Provide the [x, y] coordinate of the cell's center where the given text is located.  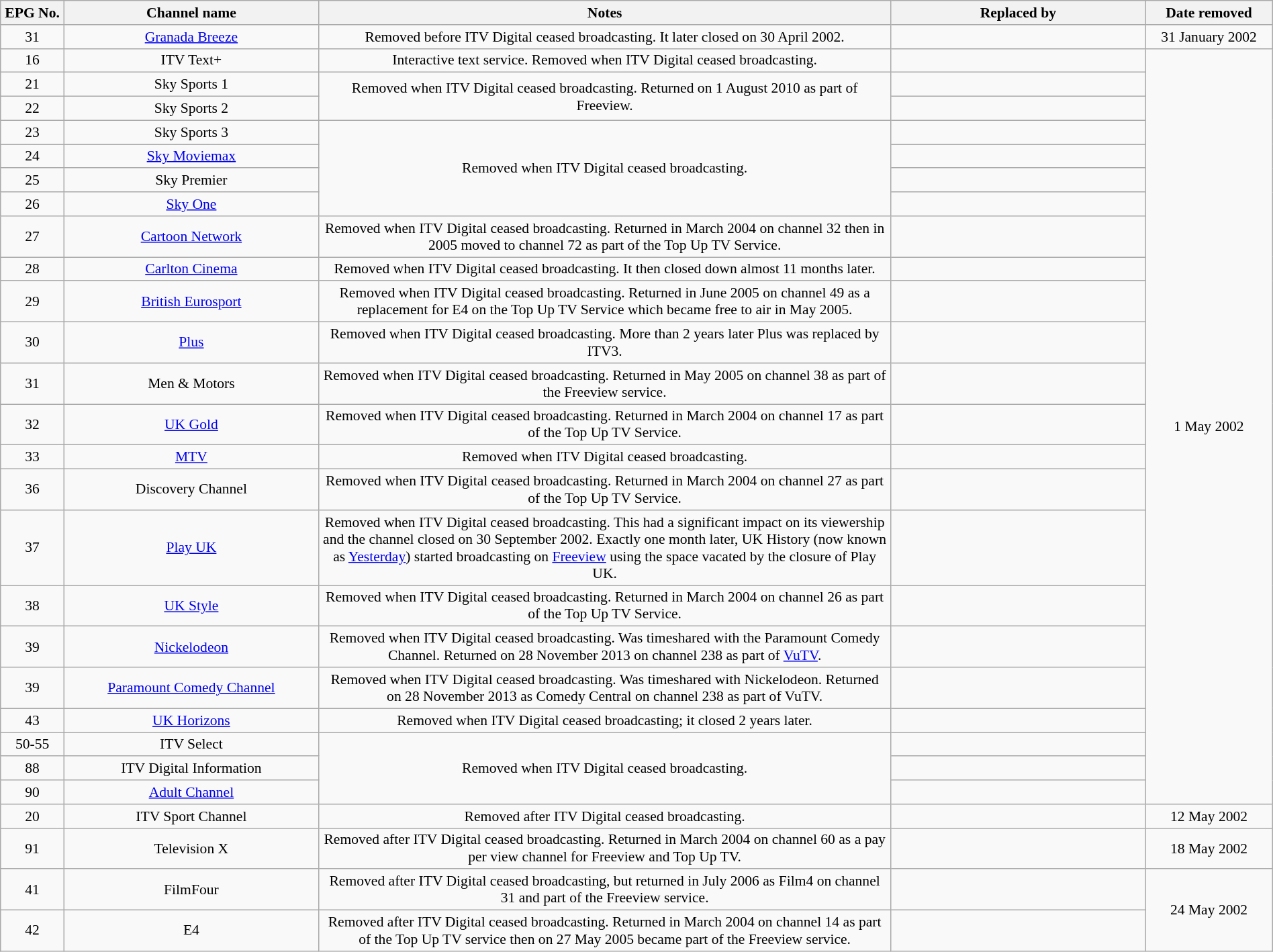
23 [32, 132]
24 May 2002 [1209, 910]
Date removed [1209, 13]
Sky Sports 1 [191, 85]
18 May 2002 [1209, 849]
42 [32, 931]
FilmFour [191, 890]
ITV Digital Information [191, 769]
Notes [604, 13]
37 [32, 548]
Removed after ITV Digital ceased broadcasting, but returned in July 2006 as Film4 on channel 31 and part of the Freeview service. [604, 890]
Removed when ITV Digital ceased broadcasting. More than 2 years later Plus was replaced by ITV3. [604, 342]
20 [32, 816]
Removed when ITV Digital ceased broadcasting; it closed 2 years later. [604, 720]
31 January 2002 [1209, 37]
Sky Sports 2 [191, 109]
Removed when ITV Digital ceased broadcasting. Returned in March 2004 on channel 32 then in 2005 moved to channel 72 as part of the Top Up TV Service. [604, 236]
Play UK [191, 548]
ITV Sport Channel [191, 816]
28 [32, 269]
Sky Premier [191, 181]
Adult Channel [191, 792]
50-55 [32, 745]
1 May 2002 [1209, 426]
32 [32, 424]
Nickelodeon [191, 647]
Interactive text service. Removed when ITV Digital ceased broadcasting. [604, 60]
91 [32, 849]
12 May 2002 [1209, 816]
UK Horizons [191, 720]
ITV Select [191, 745]
33 [32, 457]
Removed when ITV Digital ceased broadcasting. Returned in March 2004 on channel 26 as part of the Top Up TV Service. [604, 606]
88 [32, 769]
43 [32, 720]
Removed after ITV Digital ceased broadcasting. Returned in March 2004 on channel 60 as a pay per view channel for Freeview and Top Up TV. [604, 849]
30 [32, 342]
British Eurosport [191, 302]
Television X [191, 849]
Removed when ITV Digital ceased broadcasting. Returned in March 2004 on channel 27 as part of the Top Up TV Service. [604, 490]
Paramount Comedy Channel [191, 687]
ITV Text+ [191, 60]
Plus [191, 342]
UK Gold [191, 424]
26 [32, 204]
29 [32, 302]
Replaced by [1018, 13]
MTV [191, 457]
UK Style [191, 606]
Sky Moviemax [191, 156]
36 [32, 490]
Removed when ITV Digital ceased broadcasting. Returned on 1 August 2010 as part of Freeview. [604, 97]
Removed after ITV Digital ceased broadcasting. [604, 816]
41 [32, 890]
Men & Motors [191, 384]
25 [32, 181]
Discovery Channel [191, 490]
Removed when ITV Digital ceased broadcasting. Returned in May 2005 on channel 38 as part of the Freeview service. [604, 384]
27 [32, 236]
21 [32, 85]
Carlton Cinema [191, 269]
EPG No. [32, 13]
Sky Sports 3 [191, 132]
38 [32, 606]
Removed before ITV Digital ceased broadcasting. It later closed on 30 April 2002. [604, 37]
16 [32, 60]
Sky One [191, 204]
22 [32, 109]
Removed when ITV Digital ceased broadcasting. Returned in March 2004 on channel 17 as part of the Top Up TV Service. [604, 424]
Granada Breeze [191, 37]
Removed when ITV Digital ceased broadcasting. It then closed down almost 11 months later. [604, 269]
24 [32, 156]
90 [32, 792]
Channel name [191, 13]
E4 [191, 931]
Cartoon Network [191, 236]
